Locate the cell with the specified text and output its [X, Y] center coordinate. 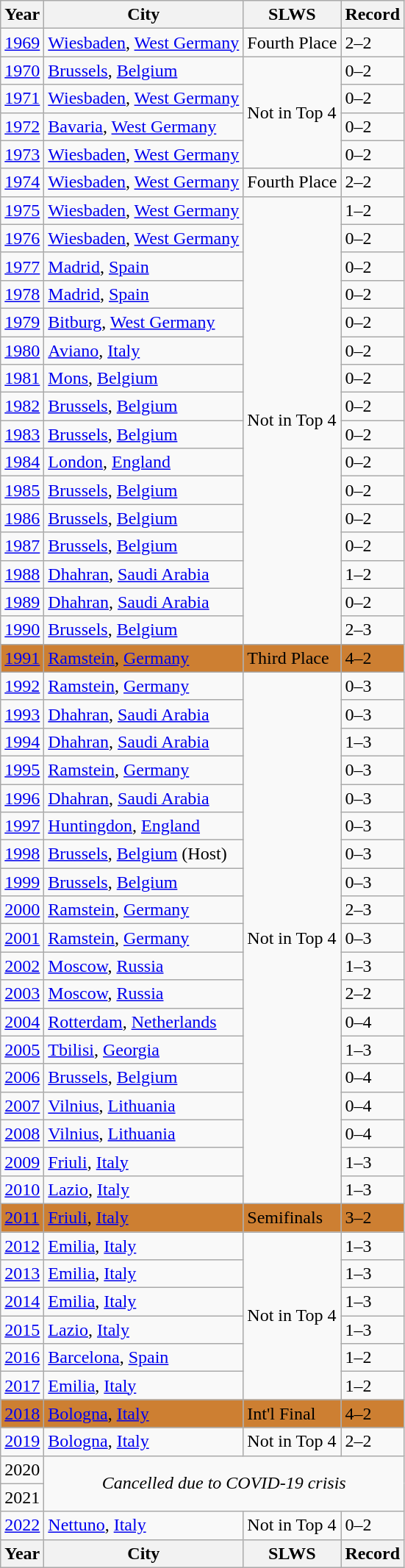
3–2 [373, 1217]
1977 [22, 266]
2011 [22, 1217]
2010 [22, 1189]
1997 [22, 826]
2019 [22, 1442]
2021 [22, 1497]
Huntingdon, England [144, 826]
Rotterdam, Netherlands [144, 1022]
1973 [22, 154]
1978 [22, 294]
2003 [22, 994]
1995 [22, 770]
1999 [22, 882]
1990 [22, 630]
2002 [22, 966]
Int'l Final [293, 1414]
2007 [22, 1106]
1989 [22, 602]
2004 [22, 1022]
1987 [22, 546]
1975 [22, 210]
Aviano, Italy [144, 351]
1983 [22, 434]
1972 [22, 126]
2014 [22, 1302]
Semifinals [293, 1217]
2022 [22, 1525]
2012 [22, 1246]
2001 [22, 938]
2017 [22, 1386]
1980 [22, 351]
1988 [22, 574]
2018 [22, 1414]
Bavaria, West Germany [144, 126]
1974 [22, 182]
Nettuno, Italy [144, 1525]
1981 [22, 379]
1970 [22, 71]
2008 [22, 1134]
2016 [22, 1358]
2000 [22, 910]
1986 [22, 518]
Third Place [293, 658]
1982 [22, 407]
1979 [22, 322]
Barcelona, Spain [144, 1358]
1993 [22, 714]
Tbilisi, Georgia [144, 1050]
1969 [22, 43]
2013 [22, 1274]
2009 [22, 1161]
1991 [22, 658]
1992 [22, 686]
Bitburg, West Germany [144, 322]
Brussels, Belgium (Host) [144, 854]
1996 [22, 798]
2020 [22, 1469]
1976 [22, 238]
1971 [22, 99]
1994 [22, 742]
1984 [22, 462]
Cancelled due to COVID-19 crisis [224, 1483]
1985 [22, 490]
Mons, Belgium [144, 379]
2015 [22, 1330]
2005 [22, 1050]
London, England [144, 462]
2006 [22, 1078]
1998 [22, 854]
